Extract the (x, y) coordinate from the center of the cell holding the provided text.  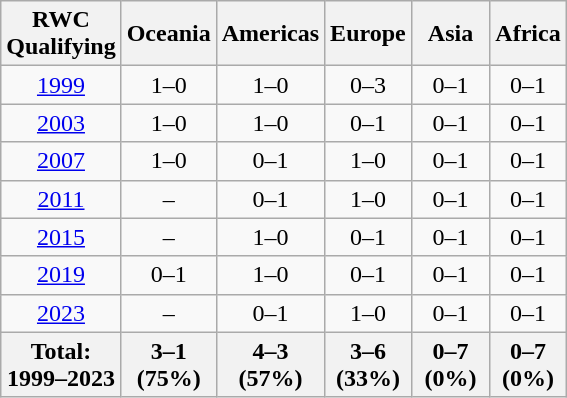
Africa (528, 34)
Americas (270, 34)
2023 (61, 313)
2019 (61, 275)
Total:1999–2023 (61, 364)
Asia (450, 34)
RWC Qualifying (61, 34)
0–3 (368, 85)
Oceania (168, 34)
2015 (61, 237)
3–6 (33%) (368, 364)
Europe (368, 34)
2003 (61, 123)
4–3 (57%) (270, 364)
1999 (61, 85)
2011 (61, 199)
2007 (61, 161)
3–1 (75%) (168, 364)
